Pinpoint the cell where the given text exists, returning its [X, Y] midpoint coordinate. 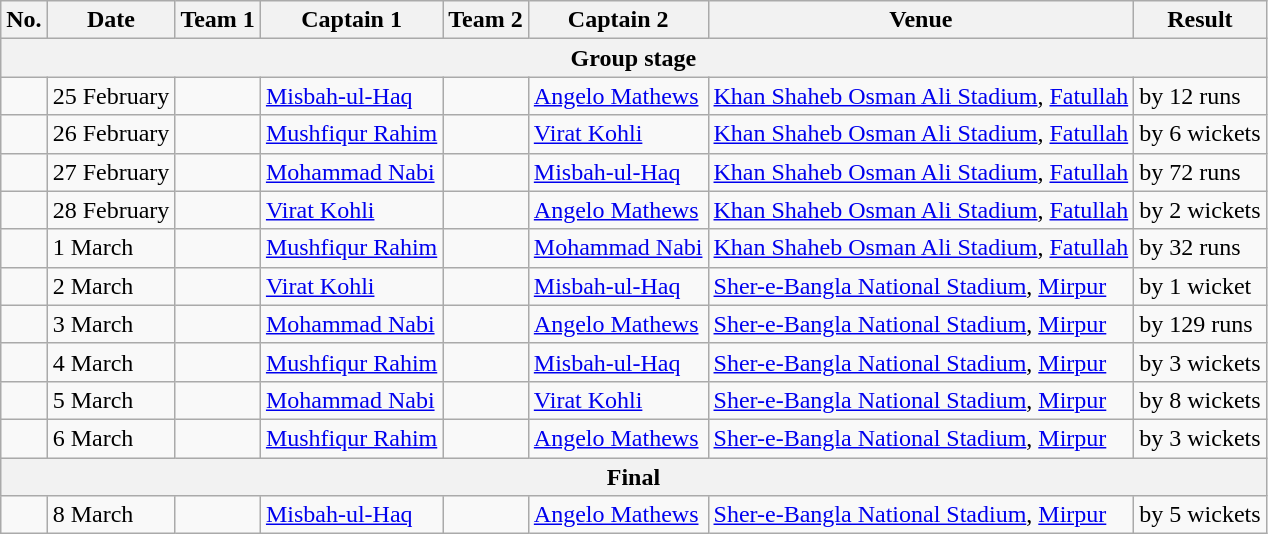
4 March [111, 362]
by 12 runs [1200, 96]
6 March [111, 438]
Captain 2 [618, 20]
Date [111, 20]
Result [1200, 20]
Group stage [634, 58]
by 5 wickets [1200, 515]
Final [634, 477]
Captain 1 [351, 20]
No. [24, 20]
27 February [111, 172]
by 6 wickets [1200, 134]
Venue [921, 20]
Team 2 [486, 20]
by 32 runs [1200, 248]
by 72 runs [1200, 172]
25 February [111, 96]
by 129 runs [1200, 324]
8 March [111, 515]
by 8 wickets [1200, 400]
5 March [111, 400]
Team 1 [218, 20]
2 March [111, 286]
26 February [111, 134]
by 1 wicket [1200, 286]
3 March [111, 324]
1 March [111, 248]
by 2 wickets [1200, 210]
28 February [111, 210]
